Detect which cell encompasses the target text, then output its (x, y) center coordinate. 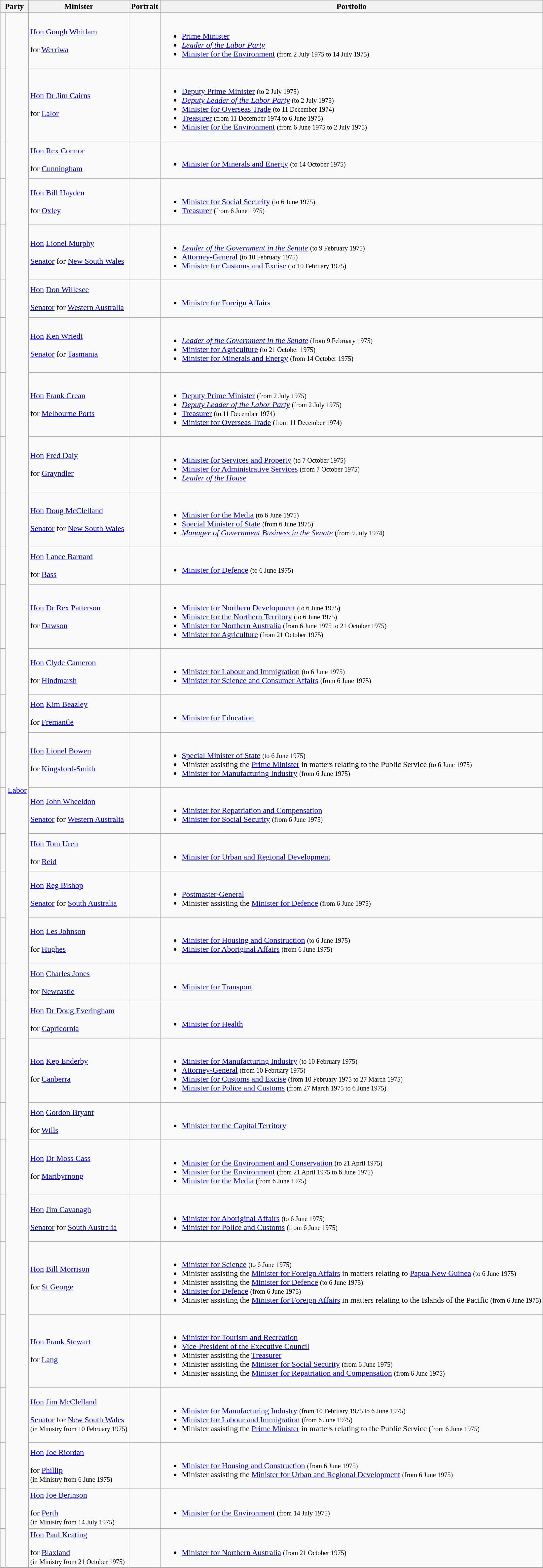
Minister for Services and Property (to 7 October 1975)Minister for Administrative Services (from 7 October 1975)Leader of the House (351, 464)
Minister for the Environment (from 14 July 1975) (351, 1509)
Hon Bill Morrison for St George (79, 1278)
Hon Dr Doug Everingham for Capricornia (79, 1020)
Hon Joe Riordan for Phillip (in Ministry from 6 June 1975) (79, 1466)
Minister for Housing and Construction (from 6 June 1975)Minister assisting the Minister for Urban and Regional Development (from 6 June 1975) (351, 1466)
Minister for Health (351, 1020)
Hon Frank Crean for Melbourne Ports (79, 404)
Minister for Repatriation and CompensationMinister for Social Security (from 6 June 1975) (351, 811)
Minister for Transport (351, 982)
Minister for Minerals and Energy (to 14 October 1975) (351, 160)
Minister for the Media (to 6 June 1975)Special Minister of State (from 6 June 1975)Manager of Government Business in the Senate (from 9 July 1974) (351, 519)
Prime MinisterLeader of the Labor PartyMinister for the Environment (from 2 July 1975 to 14 July 1975) (351, 40)
Hon Kim Beazley for Fremantle (79, 714)
Hon Gough Whitlam for Werriwa (79, 40)
Minister for Education (351, 714)
Hon Lance Barnard for Bass (79, 566)
Hon John Wheeldon Senator for Western Australia (79, 811)
Hon Bill Hayden for Oxley (79, 202)
Hon Reg Bishop Senator for South Australia (79, 894)
Hon Dr Rex Patterson for Dawson (79, 616)
Minister for Northern Australia (from 21 October 1975) (351, 1548)
Hon Lionel Bowen for Kingsford-Smith (79, 760)
Minister for Foreign Affairs (351, 299)
Postmaster-GeneralMinister assisting the Minister for Defence (from 6 June 1975) (351, 894)
Hon Frank Stewart for Lang (79, 1351)
Hon Jim Cavanagh Senator for South Australia (79, 1218)
Hon Joe Berinson for Perth (in Ministry from 14 July 1975) (79, 1509)
Portrait (145, 7)
Hon Tom Uren for Reid (79, 853)
Labor (17, 790)
Hon Doug McClelland Senator for New South Wales (79, 519)
Hon Paul Keating for Blaxland (in Ministry from 21 October 1975) (79, 1548)
Hon Ken Wriedt Senator for Tasmania (79, 345)
Hon Jim McClelland Senator for New South Wales (in Ministry from 10 February 1975) (79, 1415)
Party (15, 7)
Minister for the Capital Territory (351, 1121)
Hon Dr Jim Cairns for Lalor (79, 104)
Hon Clyde Cameron for Hindmarsh (79, 672)
Minister (79, 7)
Hon Lionel Murphy Senator for New South Wales (79, 252)
Minister for Housing and Construction (to 6 June 1975)Minister for Aboriginal Affairs (from 6 June 1975) (351, 940)
Hon Don Willesee Senator for Western Australia (79, 299)
Minister for Defence (to 6 June 1975) (351, 566)
Hon Charles Jones for Newcastle (79, 982)
Hon Dr Moss Cass for Maribyrnong (79, 1167)
Minister for Social Security (to 6 June 1975)Treasurer (from 6 June 1975) (351, 202)
Portfolio (351, 7)
Hon Gordon Bryant for Wills (79, 1121)
Minister for Aboriginal Affairs (to 6 June 1975)Minister for Police and Customs (from 6 June 1975) (351, 1218)
Minister for Labour and Immigration (to 6 June 1975)Minister for Science and Consumer Affairs (from 6 June 1975) (351, 672)
Hon Les Johnson for Hughes (79, 940)
Minister for Urban and Regional Development (351, 853)
Hon Kep Enderby for Canberra (79, 1070)
Hon Rex Connor for Cunningham (79, 160)
Hon Fred Daly for Grayndler (79, 464)
